Provide the (x, y) coordinate of the cell's center where the given text is located.  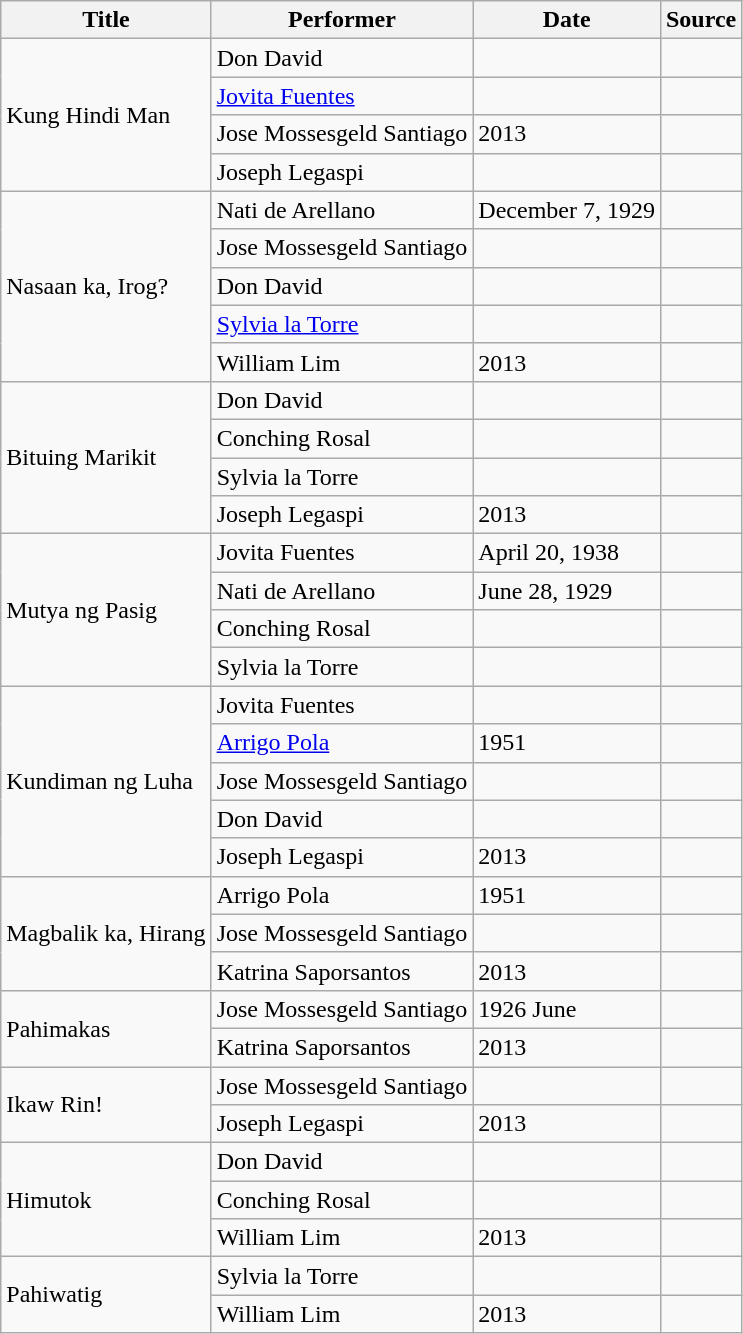
Magbalik ka, Hirang (106, 933)
1926 June (567, 1009)
Kundiman ng Luha (106, 781)
Himutok (106, 1200)
Nasaan ka, Irog? (106, 286)
Kung Hindi Man (106, 115)
Performer (342, 20)
Mutya ng Pasig (106, 610)
Ikaw Rin! (106, 1104)
Title (106, 20)
Date (567, 20)
April 20, 1938 (567, 553)
Source (700, 20)
Pahimakas (106, 1028)
December 7, 1929 (567, 210)
Pahiwatig (106, 1295)
Bituing Marikit (106, 457)
June 28, 1929 (567, 591)
